Return the [x, y] coordinate for the center point of the cell that contains the specified text.  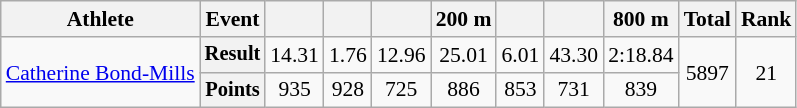
21 [766, 72]
14.31 [294, 55]
853 [520, 90]
Result [233, 55]
886 [464, 90]
928 [348, 90]
839 [640, 90]
Total [708, 19]
1.76 [348, 55]
731 [574, 90]
25.01 [464, 55]
Points [233, 90]
43.30 [574, 55]
800 m [640, 19]
Athlete [100, 19]
Rank [766, 19]
5897 [708, 72]
6.01 [520, 55]
725 [402, 90]
2:18.84 [640, 55]
935 [294, 90]
Event [233, 19]
Catherine Bond-Mills [100, 72]
200 m [464, 19]
12.96 [402, 55]
